Scan for the cell matching the given text and deliver its (x, y) coordinate at center. 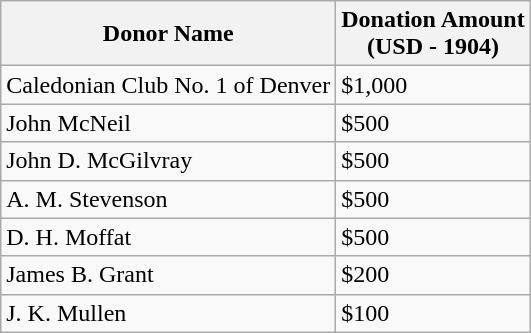
Caledonian Club No. 1 of Denver (168, 85)
$100 (433, 313)
$200 (433, 275)
A. M. Stevenson (168, 199)
Donor Name (168, 34)
John D. McGilvray (168, 161)
Donation Amount(USD - 1904) (433, 34)
$1,000 (433, 85)
James B. Grant (168, 275)
John McNeil (168, 123)
J. K. Mullen (168, 313)
D. H. Moffat (168, 237)
